Scan for the cell matching the given text and deliver its [X, Y] coordinate at center. 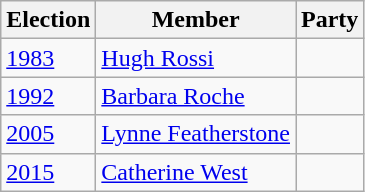
1992 [48, 96]
Catherine West [196, 172]
2005 [48, 134]
Barbara Roche [196, 96]
Party [330, 20]
1983 [48, 58]
2015 [48, 172]
Hugh Rossi [196, 58]
Lynne Featherstone [196, 134]
Election [48, 20]
Member [196, 20]
